Determine the (X, Y) coordinate at the center of the cell enclosing the given text.  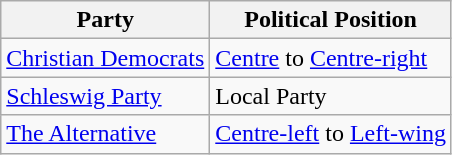
Centre to Centre-right (331, 58)
Party (106, 20)
Political Position (331, 20)
Centre-left to Left-wing (331, 134)
The Alternative (106, 134)
Christian Democrats (106, 58)
Local Party (331, 96)
Schleswig Party (106, 96)
